Output the (x, y) coordinate of the center of the cell containing the given text.  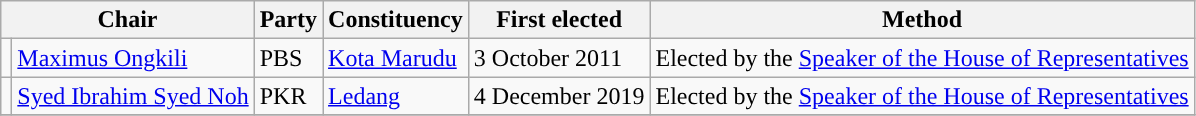
First elected (559, 20)
Kota Marudu (396, 58)
Party (288, 20)
Syed Ibrahim Syed Noh (133, 96)
Method (922, 20)
Constituency (396, 20)
3 October 2011 (559, 58)
Maximus Ongkili (133, 58)
Chair (128, 20)
PKR (288, 96)
4 December 2019 (559, 96)
Ledang (396, 96)
PBS (288, 58)
